Extract the (X, Y) coordinate from the center of the cell holding the provided text.  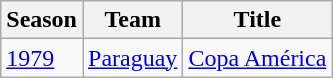
Copa América (258, 58)
Paraguay (132, 58)
Title (258, 20)
1979 (42, 58)
Season (42, 20)
Team (132, 20)
